Output the [x, y] coordinate of the center of the cell containing the given text.  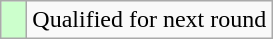
Qualified for next round [150, 20]
